Scan for the cell matching the given text and deliver its [x, y] coordinate at center. 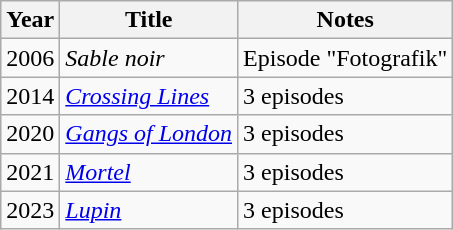
Crossing Lines [149, 96]
Year [30, 20]
2006 [30, 58]
Sable noir [149, 58]
Mortel [149, 172]
Episode "Fotografik" [346, 58]
Notes [346, 20]
Lupin [149, 210]
Title [149, 20]
Gangs of London [149, 134]
2021 [30, 172]
2014 [30, 96]
2023 [30, 210]
2020 [30, 134]
